Scan for the cell matching the given text and deliver its (x, y) coordinate at center. 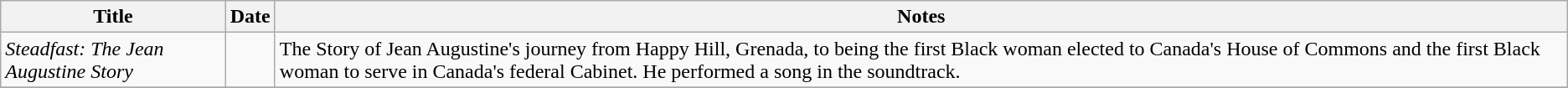
Date (250, 17)
Steadfast: The Jean Augustine Story (113, 60)
Notes (921, 17)
Title (113, 17)
